Return [x, y] of the center of cell containing provided text 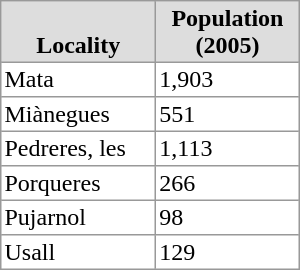
98 [228, 217]
266 [228, 183]
1,903 [228, 79]
Pujarnol [78, 217]
Mata [78, 79]
129 [228, 252]
Population(2005) [228, 32]
Locality [78, 32]
Pedreres, les [78, 148]
1,113 [228, 148]
Porqueres [78, 183]
Usall [78, 252]
551 [228, 114]
Miànegues [78, 114]
